Determine the [X, Y] coordinate at the center of the cell enclosing the given text.  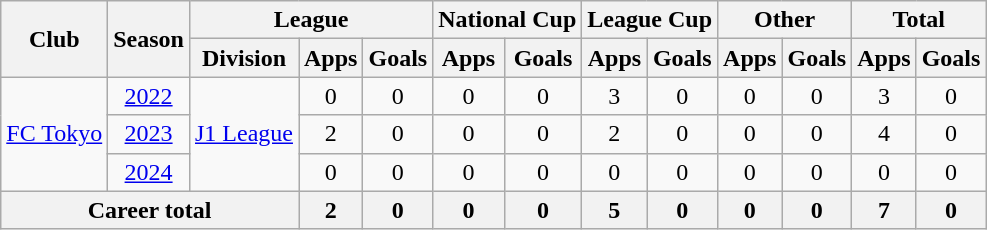
5 [614, 210]
FC Tokyo [54, 134]
League Cup [650, 20]
League [310, 20]
Club [54, 39]
2024 [149, 172]
4 [884, 134]
Other [785, 20]
7 [884, 210]
Total [919, 20]
Division [244, 58]
National Cup [508, 20]
J1 League [244, 134]
Career total [150, 210]
Season [149, 39]
2022 [149, 96]
2023 [149, 134]
